Detect which cell encompasses the target text, then output its (X, Y) center coordinate. 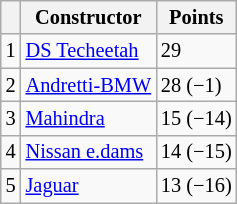
Andretti-BMW (88, 85)
Nissan e.dams (88, 152)
2 (11, 85)
13 (−16) (196, 186)
3 (11, 118)
14 (−15) (196, 152)
Jaguar (88, 186)
29 (196, 51)
Mahindra (88, 118)
DS Techeetah (88, 51)
Constructor (88, 17)
5 (11, 186)
1 (11, 51)
4 (11, 152)
15 (−14) (196, 118)
Points (196, 17)
28 (−1) (196, 85)
